Extract the [x, y] coordinate from the center of the cell holding the provided text.  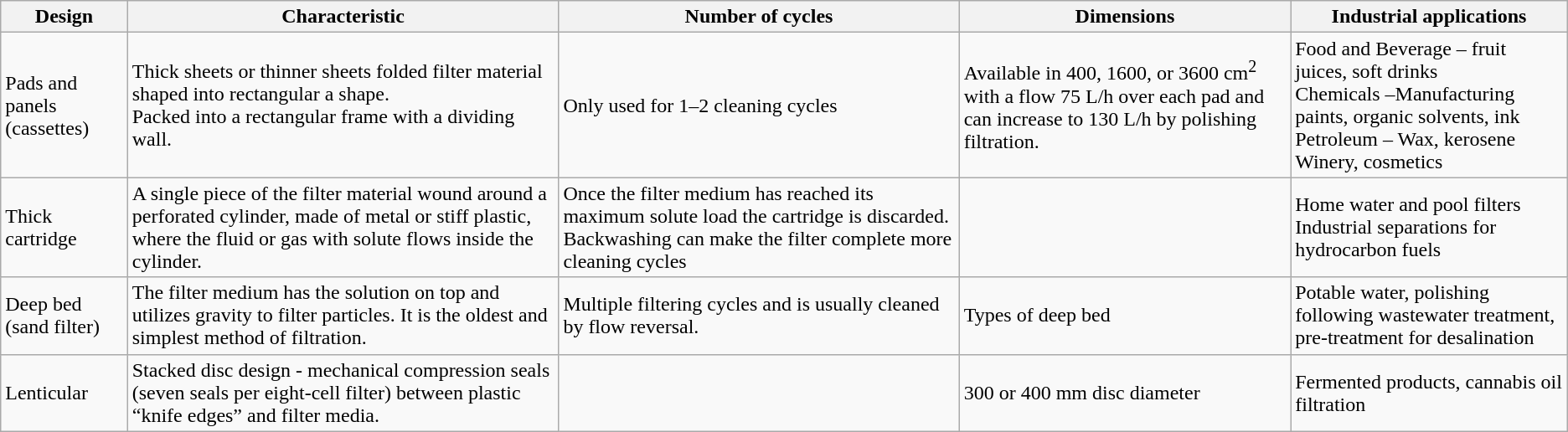
Dimensions [1125, 17]
Only used for 1–2 cleaning cycles [759, 105]
The filter medium has the solution on top and utilizes gravity to filter particles. It is the oldest and simplest method of filtration. [343, 316]
Industrial applications [1429, 17]
Thick cartridge [64, 228]
Multiple filtering cycles and is usually cleaned by flow reversal. [759, 316]
Types of deep bed [1125, 316]
Stacked disc design - mechanical compression seals (seven seals per eight-cell filter) between plastic “knife edges” and filter media. [343, 393]
Available in 400, 1600, or 3600 cm2 with a flow 75 L/h over each pad and can increase to 130 L/h by polishing filtration. [1125, 105]
Design [64, 17]
Pads and panels (cassettes) [64, 105]
Thick sheets or thinner sheets folded filter material shaped into rectangular a shape.Packed into a rectangular frame with a dividing wall. [343, 105]
Number of cycles [759, 17]
Lenticular [64, 393]
Deep bed (sand filter) [64, 316]
Food and Beverage – fruit juices, soft drinksChemicals –Manufacturing paints, organic solvents, inkPetroleum – Wax, keroseneWinery, cosmetics [1429, 105]
300 or 400 mm disc diameter [1125, 393]
Home water and pool filtersIndustrial separations for hydrocarbon fuels [1429, 228]
Characteristic [343, 17]
Potable water, polishing following wastewater treatment, pre-treatment for desalination [1429, 316]
Once the filter medium has reached its maximum solute load the cartridge is discarded. Backwashing can make the filter complete more cleaning cycles [759, 228]
Fermented products, cannabis oil filtration [1429, 393]
